Provide the (X, Y) coordinate of the cell's center where the given text is located.  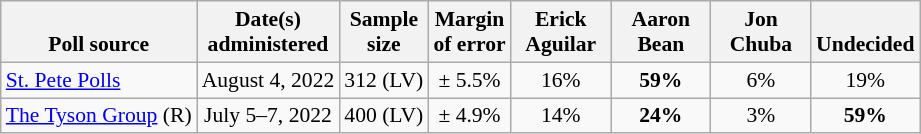
± 4.9% (469, 116)
Samplesize (384, 32)
Marginof error (469, 32)
14% (561, 116)
St. Pete Polls (99, 80)
Poll source (99, 32)
AaronBean (661, 32)
July 5–7, 2022 (268, 116)
Date(s)administered (268, 32)
6% (761, 80)
ErickAguilar (561, 32)
19% (865, 80)
24% (661, 116)
3% (761, 116)
400 (LV) (384, 116)
August 4, 2022 (268, 80)
16% (561, 80)
± 5.5% (469, 80)
JonChuba (761, 32)
The Tyson Group (R) (99, 116)
Undecided (865, 32)
312 (LV) (384, 80)
